For the text-containing cell, return its midpoint in [X, Y] coordinate format. 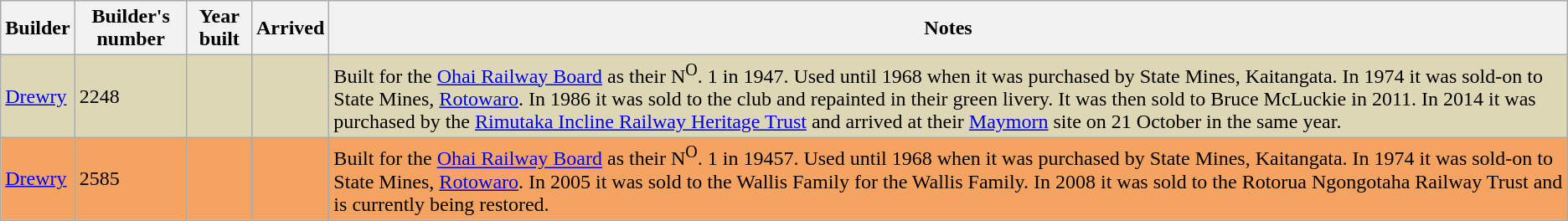
Builder [38, 28]
Arrived [290, 28]
Notes [948, 28]
2585 [131, 179]
Builder's number [131, 28]
Year built [219, 28]
2248 [131, 97]
